Find where the given text appears and provide that cell's center as (X, Y) coordinate. 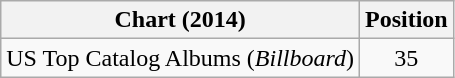
Position (406, 20)
Chart (2014) (180, 20)
US Top Catalog Albums (Billboard) (180, 58)
35 (406, 58)
